Detect which cell encompasses the target text, then output its (X, Y) center coordinate. 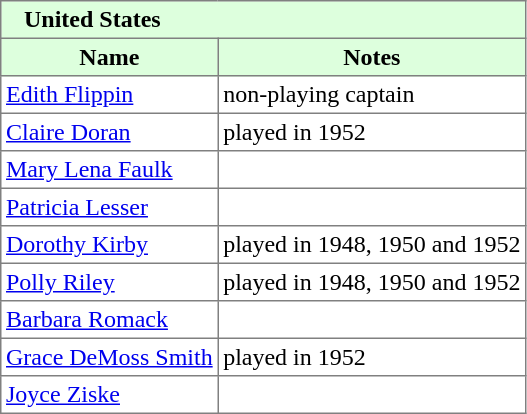
non-playing captain (372, 95)
Dorothy Kirby (110, 245)
Claire Doran (110, 132)
Barbara Romack (110, 320)
Grace DeMoss Smith (110, 357)
Patricia Lesser (110, 207)
Mary Lena Faulk (110, 170)
Joyce Ziske (110, 395)
Edith Flippin (110, 95)
United States (264, 20)
Polly Riley (110, 282)
Notes (372, 57)
Name (110, 57)
